Capture the cell that displays the provided text and extract its (x, y) central coordinate. 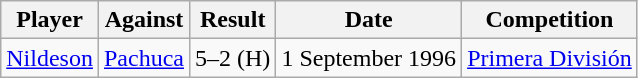
Date (369, 20)
Pachuca (144, 58)
Nildeson (50, 58)
Result (233, 20)
Against (144, 20)
1 September 1996 (369, 58)
Player (50, 20)
5–2 (H) (233, 58)
Competition (550, 20)
Primera División (550, 58)
